Pinpoint the cell where the given text exists, returning its (X, Y) midpoint coordinate. 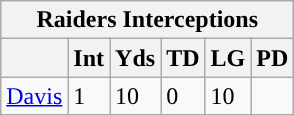
0 (183, 96)
Raiders Interceptions (148, 20)
Int (89, 58)
PD (272, 58)
1 (89, 96)
Yds (136, 58)
Davis (34, 96)
TD (183, 58)
LG (228, 58)
